Output the (x, y) coordinate of the center of the cell containing the given text.  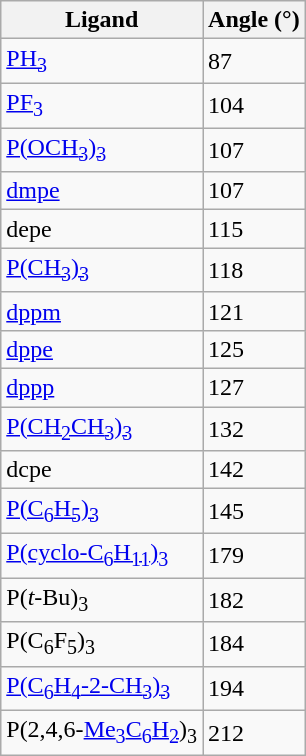
PH3 (102, 61)
Ligand (102, 20)
P(t-Bu)3 (102, 600)
dmpe (102, 191)
P(2,4,6-Me3C6H2)3 (102, 733)
P(CH3)3 (102, 270)
194 (254, 688)
P(C6H5)3 (102, 511)
115 (254, 229)
87 (254, 61)
125 (254, 349)
127 (254, 387)
Angle (°) (254, 20)
dcpe (102, 470)
121 (254, 311)
118 (254, 270)
212 (254, 733)
142 (254, 470)
dppe (102, 349)
179 (254, 555)
P(cyclo-C6H11)3 (102, 555)
P(C6H4-2-CH3)3 (102, 688)
dppp (102, 387)
PF3 (102, 105)
145 (254, 511)
182 (254, 600)
132 (254, 428)
104 (254, 105)
184 (254, 644)
P(C6F5)3 (102, 644)
P(OCH3)3 (102, 150)
P(CH2CH3)3 (102, 428)
depe (102, 229)
dppm (102, 311)
